Find where the given text appears and provide that cell's center as [x, y] coordinate. 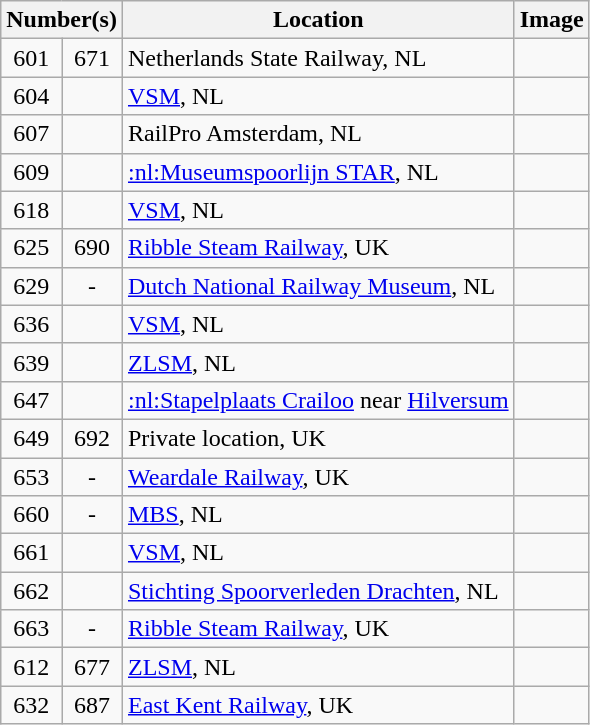
Weardale Railway, UK [318, 477]
629 [32, 286]
653 [32, 477]
Location [318, 20]
601 [32, 58]
625 [32, 248]
Number(s) [62, 20]
677 [92, 667]
671 [92, 58]
Private location, UK [318, 438]
647 [32, 400]
662 [32, 591]
Stichting Spoorverleden Drachten, NL [318, 591]
607 [32, 134]
639 [32, 362]
687 [92, 705]
East Kent Railway, UK [318, 705]
MBS, NL [318, 515]
618 [32, 210]
604 [32, 96]
609 [32, 172]
636 [32, 324]
RailPro Amsterdam, NL [318, 134]
632 [32, 705]
Netherlands State Railway, NL [318, 58]
612 [32, 667]
:nl:Stapelplaats Crailoo near Hilversum [318, 400]
649 [32, 438]
Image [552, 20]
Dutch National Railway Museum, NL [318, 286]
663 [32, 629]
660 [32, 515]
690 [92, 248]
:nl:Museumspoorlijn STAR, NL [318, 172]
661 [32, 553]
692 [92, 438]
